Search for the cell housing the specified text and yield its [x, y] center coordinate. 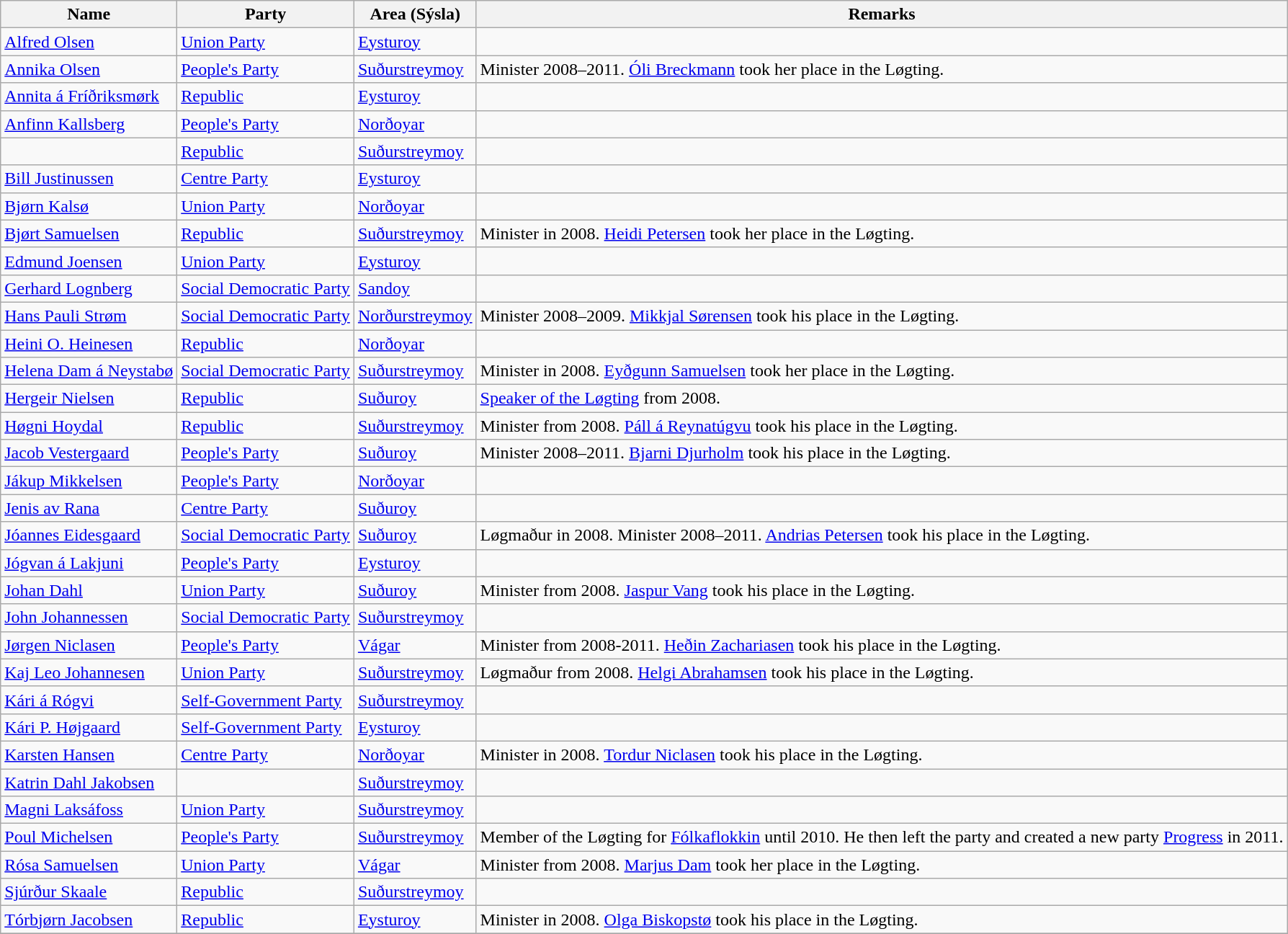
Bjørn Kalsø [89, 206]
Gerhard Lognberg [89, 288]
Hergeir Nielsen [89, 399]
Poul Michelsen [89, 837]
Jákup Mikkelsen [89, 481]
Heini O. Heinesen [89, 344]
Edmund Joensen [89, 261]
Anfinn Kallsberg [89, 124]
Minister from 2008. Páll á Reynatúgvu took his place in the Løgting. [882, 426]
Bill Justinussen [89, 179]
Sjúrður Skaale [89, 892]
Johan Dahl [89, 590]
Speaker of the Løgting from 2008. [882, 399]
Rósa Samuelsen [89, 865]
Karsten Hansen [89, 755]
Annita á Fríðriksmørk [89, 97]
Member of the Løgting for Fólkaflokkin until 2010. He then left the party and created a new party Progress in 2011. [882, 837]
Bjørt Samuelsen [89, 233]
Helena Dam á Neystabø [89, 371]
Høgni Hoydal [89, 426]
Minister in 2008. Olga Biskopstø took his place in the Løgting. [882, 920]
Jørgen Niclasen [89, 645]
Jenis av Rana [89, 508]
Minister in 2008. Eyðgunn Samuelsen took her place in the Løgting. [882, 371]
Kári P. Højgaard [89, 727]
Minister 2008–2009. Mikkjal Sørensen took his place in the Løgting. [882, 316]
Minister from 2008. Jaspur Vang took his place in the Løgting. [882, 590]
Hans Pauli Strøm [89, 316]
Sandoy [415, 288]
Minister in 2008. Heidi Petersen took her place in the Løgting. [882, 233]
John Johannessen [89, 618]
Jacob Vestergaard [89, 453]
Remarks [882, 14]
Magni Laksáfoss [89, 810]
Minister 2008–2011. Bjarni Djurholm took his place in the Løgting. [882, 453]
Jógvan á Lakjuni [89, 563]
Name [89, 14]
Norðurstreymoy [415, 316]
Jóannes Eidesgaard [89, 535]
Kári á Rógvi [89, 700]
Kaj Leo Johannesen [89, 672]
Minister in 2008. Tordur Niclasen took his place in the Løgting. [882, 755]
Minister 2008–2011. Óli Breckmann took her place in the Løgting. [882, 69]
Løgmaður in 2008. Minister 2008–2011. Andrias Petersen took his place in the Løgting. [882, 535]
Party [266, 14]
Løgmaður from 2008. Helgi Abrahamsen took his place in the Løgting. [882, 672]
Katrin Dahl Jakobsen [89, 782]
Annika Olsen [89, 69]
Minister from 2008. Marjus Dam took her place in the Løgting. [882, 865]
Minister from 2008-2011. Heðin Zachariasen took his place in the Løgting. [882, 645]
Area (Sýsla) [415, 14]
Alfred Olsen [89, 42]
Tórbjørn Jacobsen [89, 920]
